Find where the given text appears and provide that cell's center as (x, y) coordinate. 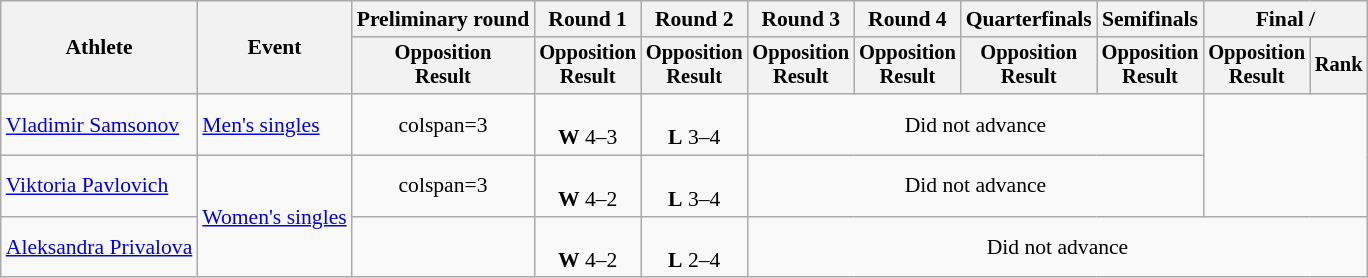
W 4–3 (588, 124)
Round 2 (694, 19)
Women's singles (274, 217)
Preliminary round (444, 19)
Aleksandra Privalova (100, 248)
Final / (1285, 19)
Rank (1339, 66)
Semifinals (1150, 19)
Men's singles (274, 124)
Round 4 (908, 19)
Quarterfinals (1029, 19)
Viktoria Pavlovich (100, 186)
Round 3 (800, 19)
L 2–4 (694, 248)
Vladimir Samsonov (100, 124)
Event (274, 48)
Round 1 (588, 19)
Athlete (100, 48)
